Locate the cell with the specified text and output its (x, y) center coordinate. 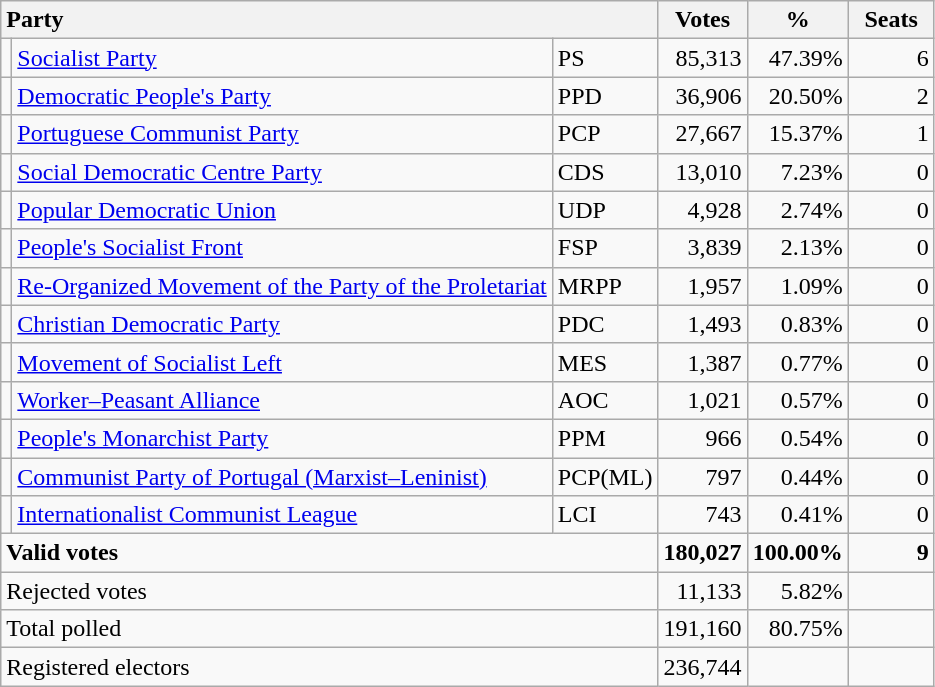
966 (702, 438)
Votes (702, 20)
2.13% (798, 248)
0.54% (798, 438)
Total polled (330, 629)
Internationalist Communist League (282, 515)
PS (605, 58)
27,667 (702, 134)
20.50% (798, 96)
1,021 (702, 400)
Social Democratic Centre Party (282, 172)
Christian Democratic Party (282, 324)
9 (891, 553)
36,906 (702, 96)
797 (702, 477)
Rejected votes (330, 591)
Portuguese Communist Party (282, 134)
PCP(ML) (605, 477)
People's Socialist Front (282, 248)
0.83% (798, 324)
Registered electors (330, 667)
Re-Organized Movement of the Party of the Proletariat (282, 286)
11,133 (702, 591)
743 (702, 515)
Seats (891, 20)
PDC (605, 324)
MRPP (605, 286)
180,027 (702, 553)
1,493 (702, 324)
2.74% (798, 210)
PCP (605, 134)
PPD (605, 96)
LCI (605, 515)
5.82% (798, 591)
AOC (605, 400)
Movement of Socialist Left (282, 362)
47.39% (798, 58)
2 (891, 96)
Democratic People's Party (282, 96)
6 (891, 58)
100.00% (798, 553)
236,744 (702, 667)
Socialist Party (282, 58)
CDS (605, 172)
15.37% (798, 134)
MES (605, 362)
3,839 (702, 248)
FSP (605, 248)
0.77% (798, 362)
0.44% (798, 477)
UDP (605, 210)
1.09% (798, 286)
0.41% (798, 515)
PPM (605, 438)
Valid votes (330, 553)
1 (891, 134)
Communist Party of Portugal (Marxist–Leninist) (282, 477)
% (798, 20)
80.75% (798, 629)
7.23% (798, 172)
1,957 (702, 286)
13,010 (702, 172)
4,928 (702, 210)
191,160 (702, 629)
Party (330, 20)
Popular Democratic Union (282, 210)
People's Monarchist Party (282, 438)
Worker–Peasant Alliance (282, 400)
1,387 (702, 362)
85,313 (702, 58)
0.57% (798, 400)
